Detect which cell encompasses the target text, then output its [X, Y] center coordinate. 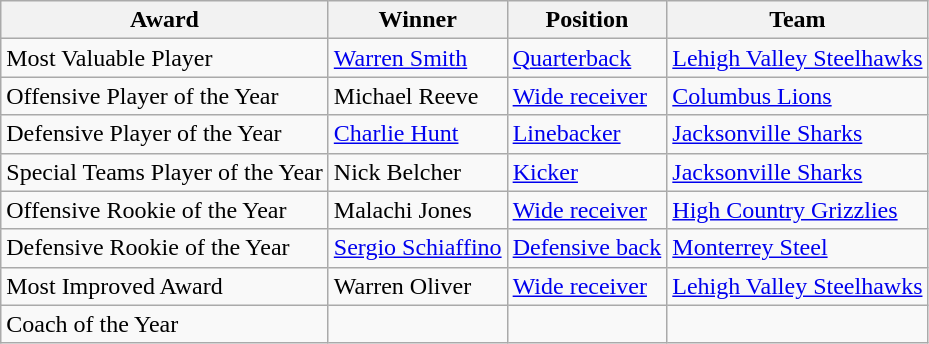
Award [165, 20]
Team [798, 20]
High Country Grizzlies [798, 210]
Special Teams Player of the Year [165, 172]
Charlie Hunt [418, 134]
Monterrey Steel [798, 248]
Position [587, 20]
Most Improved Award [165, 286]
Michael Reeve [418, 96]
Warren Smith [418, 58]
Malachi Jones [418, 210]
Defensive Rookie of the Year [165, 248]
Most Valuable Player [165, 58]
Offensive Player of the Year [165, 96]
Linebacker [587, 134]
Winner [418, 20]
Warren Oliver [418, 286]
Kicker [587, 172]
Defensive back [587, 248]
Defensive Player of the Year [165, 134]
Coach of the Year [165, 324]
Offensive Rookie of the Year [165, 210]
Sergio Schiaffino [418, 248]
Nick Belcher [418, 172]
Columbus Lions [798, 96]
Quarterback [587, 58]
